Determine the [x, y] coordinate at the center of the cell enclosing the given text.  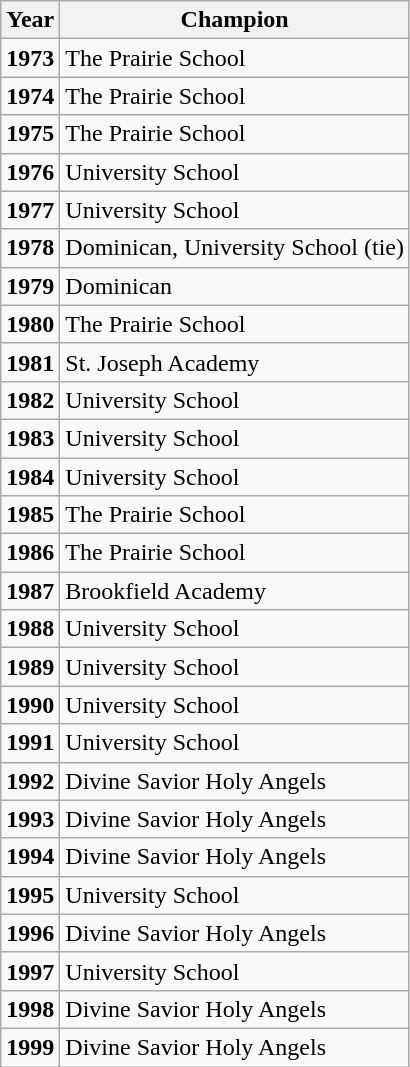
St. Joseph Academy [235, 362]
1998 [30, 1009]
1992 [30, 781]
1976 [30, 172]
1983 [30, 438]
1991 [30, 743]
1996 [30, 933]
1986 [30, 553]
1982 [30, 400]
1984 [30, 477]
1979 [30, 286]
1997 [30, 971]
1988 [30, 629]
1975 [30, 134]
Dominican [235, 286]
Dominican, University School (tie) [235, 248]
1994 [30, 857]
1973 [30, 58]
1977 [30, 210]
1980 [30, 324]
1993 [30, 819]
1990 [30, 705]
Year [30, 20]
Brookfield Academy [235, 591]
1989 [30, 667]
1987 [30, 591]
1978 [30, 248]
1981 [30, 362]
1999 [30, 1047]
Champion [235, 20]
1985 [30, 515]
1995 [30, 895]
1974 [30, 96]
